Scan for the cell matching the given text and deliver its [x, y] coordinate at center. 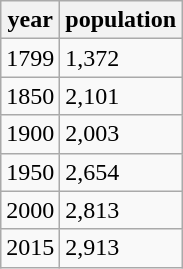
1850 [30, 96]
1950 [30, 172]
2,813 [121, 210]
1799 [30, 58]
2,654 [121, 172]
2,913 [121, 248]
2000 [30, 210]
1,372 [121, 58]
population [121, 20]
1900 [30, 134]
year [30, 20]
2015 [30, 248]
2,003 [121, 134]
2,101 [121, 96]
